Return (x, y) of the center of cell containing provided text 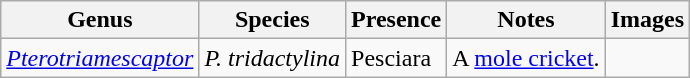
Presence (396, 20)
Pesciara (396, 58)
Notes (526, 20)
P. tridactylina (272, 58)
Genus (100, 20)
Species (272, 20)
Images (647, 20)
A mole cricket. (526, 58)
Pterotriamescaptor (100, 58)
